Detect which cell encompasses the target text, then output its [x, y] center coordinate. 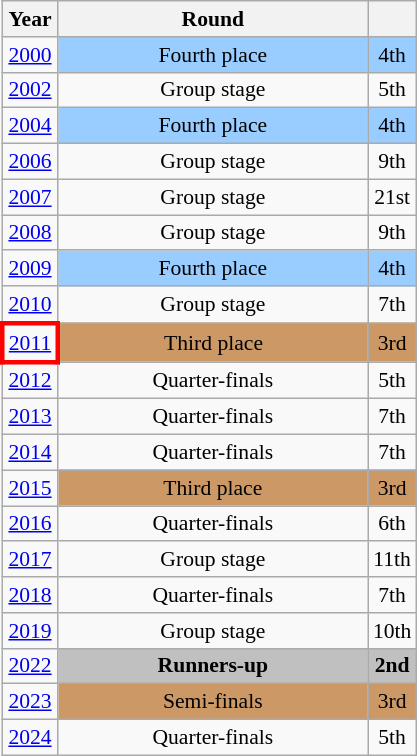
Runners-up [213, 666]
21st [392, 197]
2015 [30, 488]
2nd [392, 666]
Round [213, 19]
2022 [30, 666]
2017 [30, 560]
2016 [30, 524]
6th [392, 524]
2010 [30, 304]
2024 [30, 738]
2002 [30, 90]
2009 [30, 269]
Semi-finals [213, 702]
2014 [30, 453]
2007 [30, 197]
2019 [30, 631]
2004 [30, 126]
2013 [30, 417]
2023 [30, 702]
2000 [30, 55]
2012 [30, 380]
2008 [30, 233]
2018 [30, 595]
2006 [30, 162]
11th [392, 560]
Year [30, 19]
2011 [30, 342]
10th [392, 631]
